For the text-containing cell, return its midpoint in [X, Y] coordinate format. 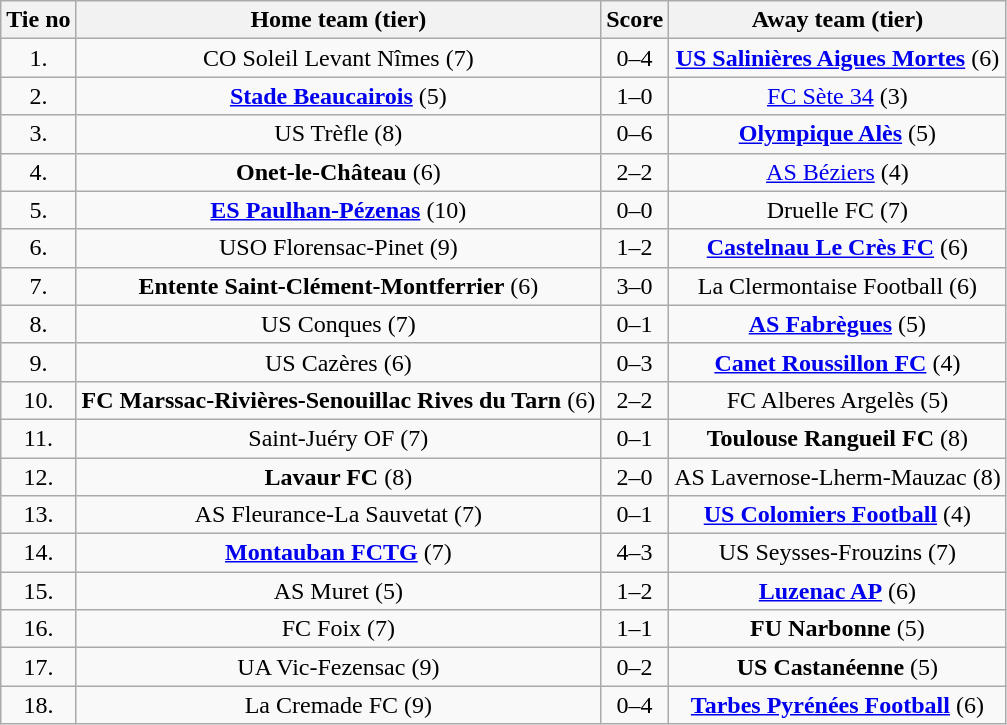
AS Fleurance-La Sauvetat (7) [338, 515]
13. [38, 515]
Castelnau Le Crès FC (6) [838, 248]
3. [38, 134]
Score [635, 20]
Montauban FCTG (7) [338, 553]
Lavaur FC (8) [338, 477]
FC Alberes Argelès (5) [838, 400]
UA Vic-Fezensac (9) [338, 667]
Entente Saint-Clément-Montferrier (6) [338, 286]
US Trèfle (8) [338, 134]
US Colomiers Football (4) [838, 515]
8. [38, 324]
0–2 [635, 667]
AS Lavernose-Lherm-Mauzac (8) [838, 477]
US Castanéenne (5) [838, 667]
Away team (tier) [838, 20]
ES Paulhan-Pézenas (10) [338, 210]
Saint-Juéry OF (7) [338, 438]
9. [38, 362]
4. [38, 172]
AS Fabrègues (5) [838, 324]
14. [38, 553]
17. [38, 667]
11. [38, 438]
0–0 [635, 210]
18. [38, 705]
3–0 [635, 286]
0–3 [635, 362]
Luzenac AP (6) [838, 591]
Tie no [38, 20]
US Cazères (6) [338, 362]
12. [38, 477]
16. [38, 629]
FU Narbonne (5) [838, 629]
CO Soleil Levant Nîmes (7) [338, 58]
AS Muret (5) [338, 591]
7. [38, 286]
FC Sète 34 (3) [838, 96]
Olympique Alès (5) [838, 134]
15. [38, 591]
US Salinières Aigues Mortes (6) [838, 58]
Canet Roussillon FC (4) [838, 362]
Onet-le-Château (6) [338, 172]
5. [38, 210]
US Conques (7) [338, 324]
1–0 [635, 96]
0–6 [635, 134]
AS Béziers (4) [838, 172]
10. [38, 400]
2. [38, 96]
2–0 [635, 477]
FC Marssac-Rivières-Senouillac Rives du Tarn (6) [338, 400]
Stade Beaucairois (5) [338, 96]
USO Florensac-Pinet (9) [338, 248]
US Seysses-Frouzins (7) [838, 553]
6. [38, 248]
La Clermontaise Football (6) [838, 286]
4–3 [635, 553]
Druelle FC (7) [838, 210]
Home team (tier) [338, 20]
1–1 [635, 629]
Toulouse Rangueil FC (8) [838, 438]
Tarbes Pyrénées Football (6) [838, 705]
1. [38, 58]
FC Foix (7) [338, 629]
La Cremade FC (9) [338, 705]
